For the text-containing cell, return its midpoint in [X, Y] coordinate format. 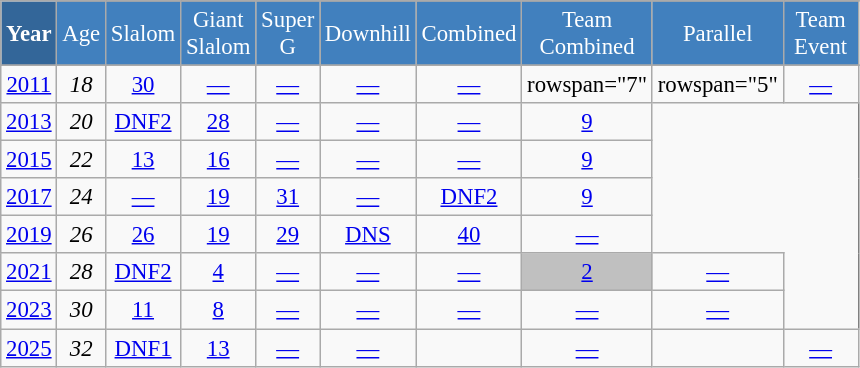
Downhill [368, 34]
2 [588, 273]
GiantSlalom [218, 34]
16 [218, 160]
Team Event [820, 34]
Age [82, 34]
20 [82, 122]
4 [218, 273]
11 [142, 310]
2013 [29, 122]
2019 [29, 235]
TeamCombined [588, 34]
18 [82, 85]
8 [218, 310]
DNS [368, 235]
32 [82, 348]
2017 [29, 197]
2021 [29, 273]
DNF1 [142, 348]
24 [82, 197]
Parallel [718, 34]
Year [29, 34]
40 [469, 235]
rowspan="7" [588, 85]
29 [288, 235]
Combined [469, 34]
Slalom [142, 34]
Super G [288, 34]
rowspan="5" [718, 85]
2011 [29, 85]
2023 [29, 310]
31 [288, 197]
2015 [29, 160]
2025 [29, 348]
22 [82, 160]
